Find where the given text appears and provide that cell's center as [x, y] coordinate. 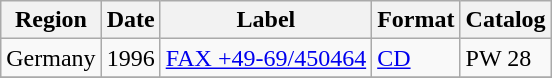
Germany [51, 58]
Label [266, 20]
Catalog [506, 20]
CD [416, 58]
Date [130, 20]
PW 28 [506, 58]
1996 [130, 58]
FAX +49-69/450464 [266, 58]
Region [51, 20]
Format [416, 20]
